Determine the [x, y] coordinate at the center of the cell enclosing the given text.  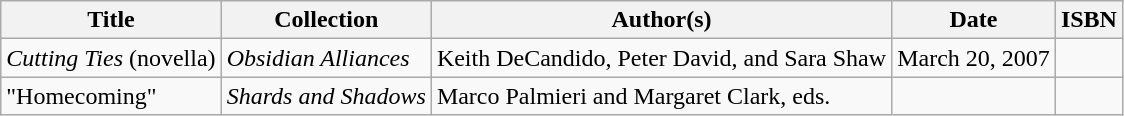
Shards and Shadows [326, 96]
Date [974, 20]
Obsidian Alliances [326, 58]
Marco Palmieri and Margaret Clark, eds. [661, 96]
Collection [326, 20]
"Homecoming" [111, 96]
March 20, 2007 [974, 58]
ISBN [1088, 20]
Cutting Ties (novella) [111, 58]
Author(s) [661, 20]
Keith DeCandido, Peter David, and Sara Shaw [661, 58]
Title [111, 20]
